Return the [x, y] coordinate for the center point of the cell that contains the specified text.  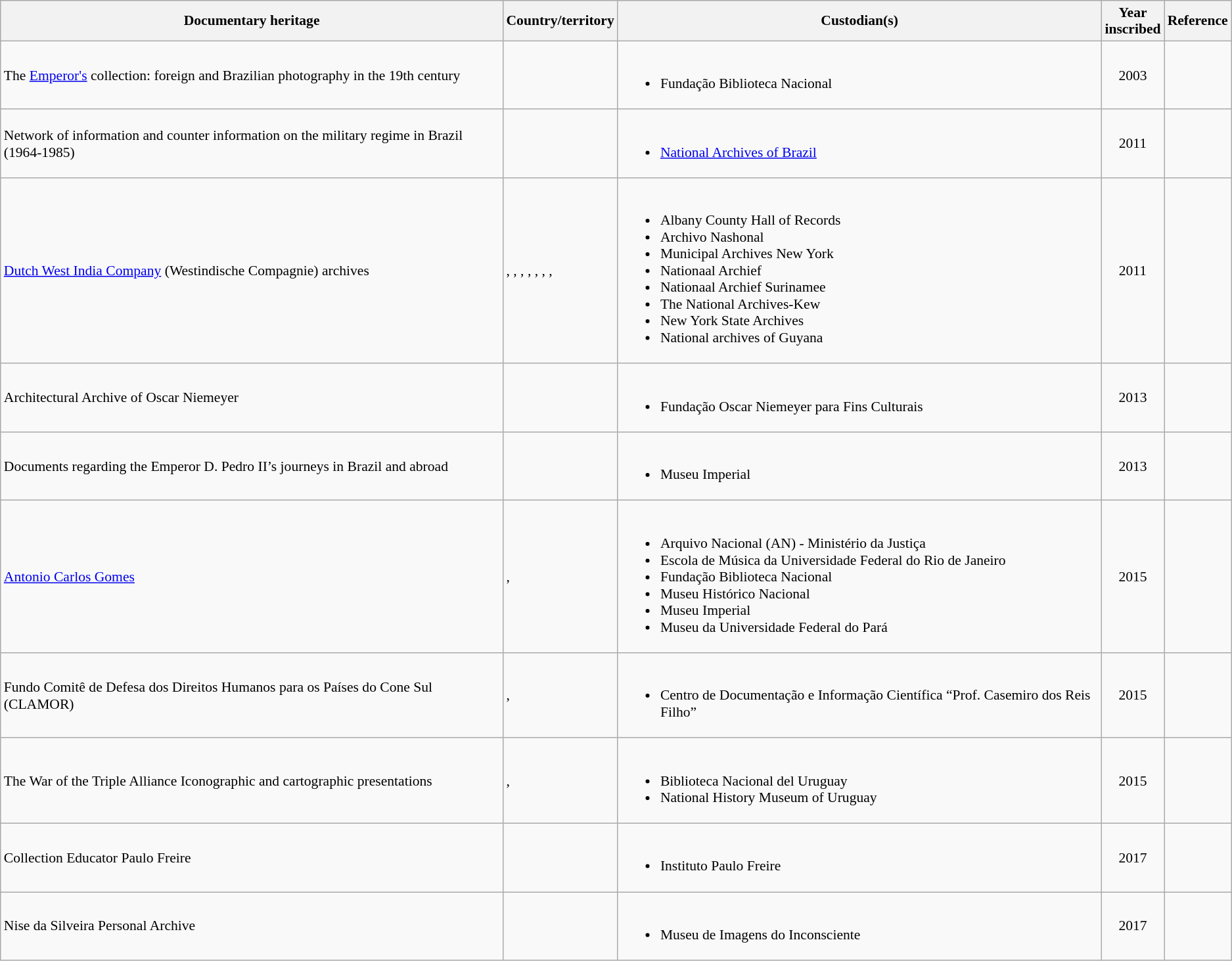
The War of the Triple Alliance Iconographic and cartographic presentations [252, 781]
Yearinscribed [1133, 21]
Biblioteca Nacional del UruguayNational History Museum of Uruguay [859, 781]
Documentary heritage [252, 21]
Centro de Documentação e Informação Científica “Prof. Casemiro dos Reis Filho” [859, 696]
Network of information and counter information on the military regime in Brazil (1964-1985) [252, 144]
Nise da Silveira Personal Archive [252, 926]
Fundação Biblioteca Nacional [859, 75]
Museu Imperial [859, 466]
Fundação Oscar Niemeyer para Fins Culturais [859, 398]
Instituto Paulo Freire [859, 858]
Antonio Carlos Gomes [252, 577]
Country/territory [560, 21]
National Archives of Brazil [859, 144]
Fundo Comitê de Defesa dos Direitos Humanos para os Países do Cone Sul (CLAMOR) [252, 696]
Museu de Imagens do Inconsciente [859, 926]
Documents regarding the Emperor D. Pedro II’s journeys in Brazil and abroad [252, 466]
Custodian(s) [859, 21]
2003 [1133, 75]
Architectural Archive of Oscar Niemeyer [252, 398]
Reference [1198, 21]
, , , , , , , [560, 271]
Collection Educator Paulo Freire [252, 858]
Dutch West India Company (Westindische Compagnie) archives [252, 271]
The Emperor's collection: foreign and Brazilian photography in the 19th century [252, 75]
